Find where the given text appears and provide that cell's center as [x, y] coordinate. 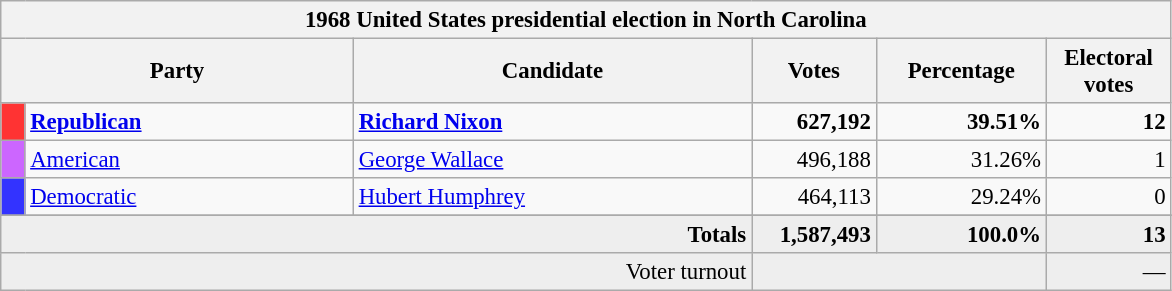
George Wallace [552, 160]
12 [1108, 122]
Candidate [552, 72]
100.0% [961, 235]
627,192 [814, 122]
29.24% [961, 197]
496,188 [814, 160]
Electoral votes [1108, 72]
Percentage [961, 72]
464,113 [814, 197]
Party [178, 72]
1,587,493 [814, 235]
39.51% [961, 122]
Totals [376, 235]
Votes [814, 72]
0 [1108, 197]
31.26% [961, 160]
1968 United States presidential election in North Carolina [586, 20]
Hubert Humphrey [552, 197]
Republican [189, 122]
13 [1108, 235]
1 [1108, 160]
American [189, 160]
Richard Nixon [552, 122]
Democratic [189, 197]
